Identify which cell holds the provided text, then report its [x, y] central coordinate. 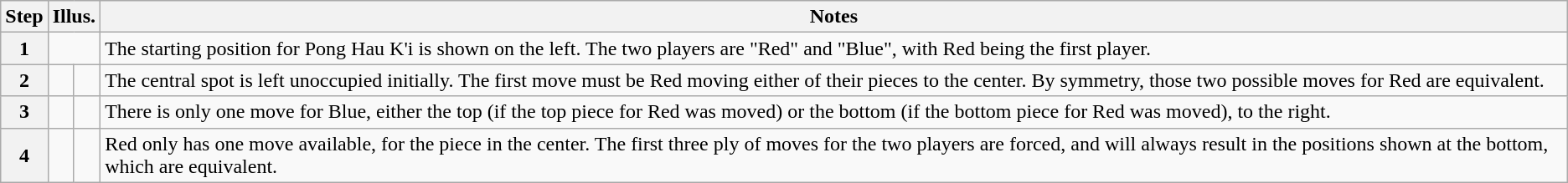
The starting position for Pong Hau K'i is shown on the left. The two players are "Red" and "Blue", with Red being the first player. [834, 48]
1 [24, 48]
3 [24, 112]
2 [24, 80]
Step [24, 17]
Illus. [74, 17]
Notes [834, 17]
4 [24, 155]
